Find where the given text appears and provide that cell's center as [x, y] coordinate. 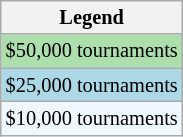
Legend [92, 17]
$25,000 tournaments [92, 85]
$10,000 tournaments [92, 118]
$50,000 tournaments [92, 51]
